Detect which cell encompasses the target text, then output its (x, y) center coordinate. 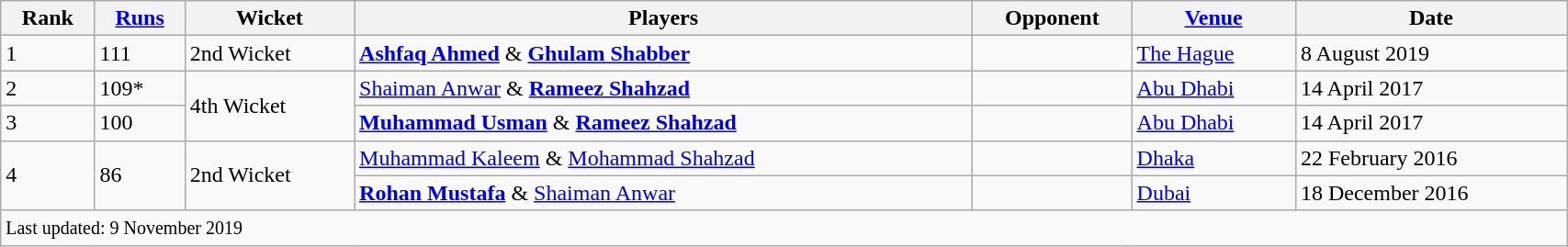
4 (48, 175)
100 (140, 123)
3 (48, 123)
109* (140, 88)
22 February 2016 (1431, 158)
1 (48, 53)
18 December 2016 (1431, 193)
Wicket (269, 18)
The Hague (1213, 53)
Dubai (1213, 193)
Last updated: 9 November 2019 (784, 228)
Rank (48, 18)
Shaiman Anwar & Rameez Shahzad (663, 88)
111 (140, 53)
Venue (1213, 18)
Opponent (1053, 18)
4th Wicket (269, 106)
Players (663, 18)
2 (48, 88)
Runs (140, 18)
Ashfaq Ahmed & Ghulam Shabber (663, 53)
Muhammad Usman & Rameez Shahzad (663, 123)
Dhaka (1213, 158)
Date (1431, 18)
8 August 2019 (1431, 53)
Rohan Mustafa & Shaiman Anwar (663, 193)
86 (140, 175)
Muhammad Kaleem & Mohammad Shahzad (663, 158)
